For the text-containing cell, return its midpoint in [X, Y] coordinate format. 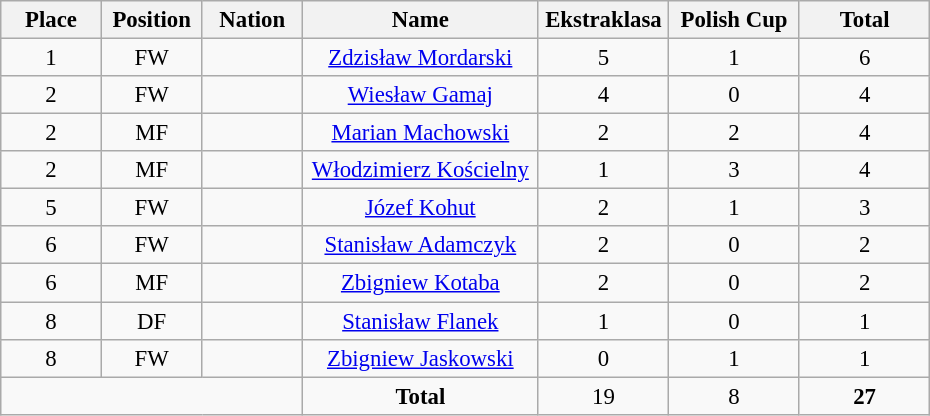
Nation [252, 20]
Stanisław Adamczyk [421, 245]
Wiesław Gamaj [421, 95]
19 [604, 396]
Zbigniew Kotaba [421, 283]
Name [421, 20]
Marian Machowski [421, 133]
Włodzimierz Kościelny [421, 170]
Zdzisław Mordarski [421, 58]
Józef Kohut [421, 208]
Stanisław Flanek [421, 321]
Ekstraklasa [604, 20]
27 [864, 396]
DF [152, 321]
Place [52, 20]
Zbigniew Jaskowski [421, 358]
Polish Cup [734, 20]
Position [152, 20]
